Determine the [x, y] coordinate at the center of the cell enclosing the given text.  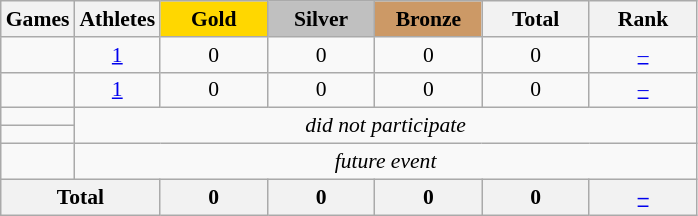
Athletes [117, 19]
Games [38, 19]
did not participate [385, 126]
Rank [642, 19]
Silver [320, 19]
future event [385, 162]
Gold [214, 19]
Bronze [428, 19]
